From the cell containing the given text, extract its center point as (x, y) coordinate. 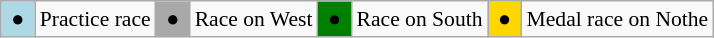
Medal race on Nothe (618, 19)
Practice race (96, 19)
Race on West (254, 19)
Race on South (420, 19)
